Find where the given text appears and provide that cell's center as (X, Y) coordinate. 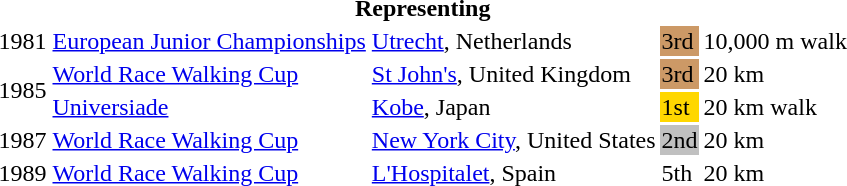
2nd (680, 140)
St John's, United Kingdom (514, 74)
New York City, United States (514, 140)
Universiade (209, 107)
1st (680, 107)
European Junior Championships (209, 41)
Kobe, Japan (514, 107)
Utrecht, Netherlands (514, 41)
